Identify which cell holds the provided text, then report its (x, y) central coordinate. 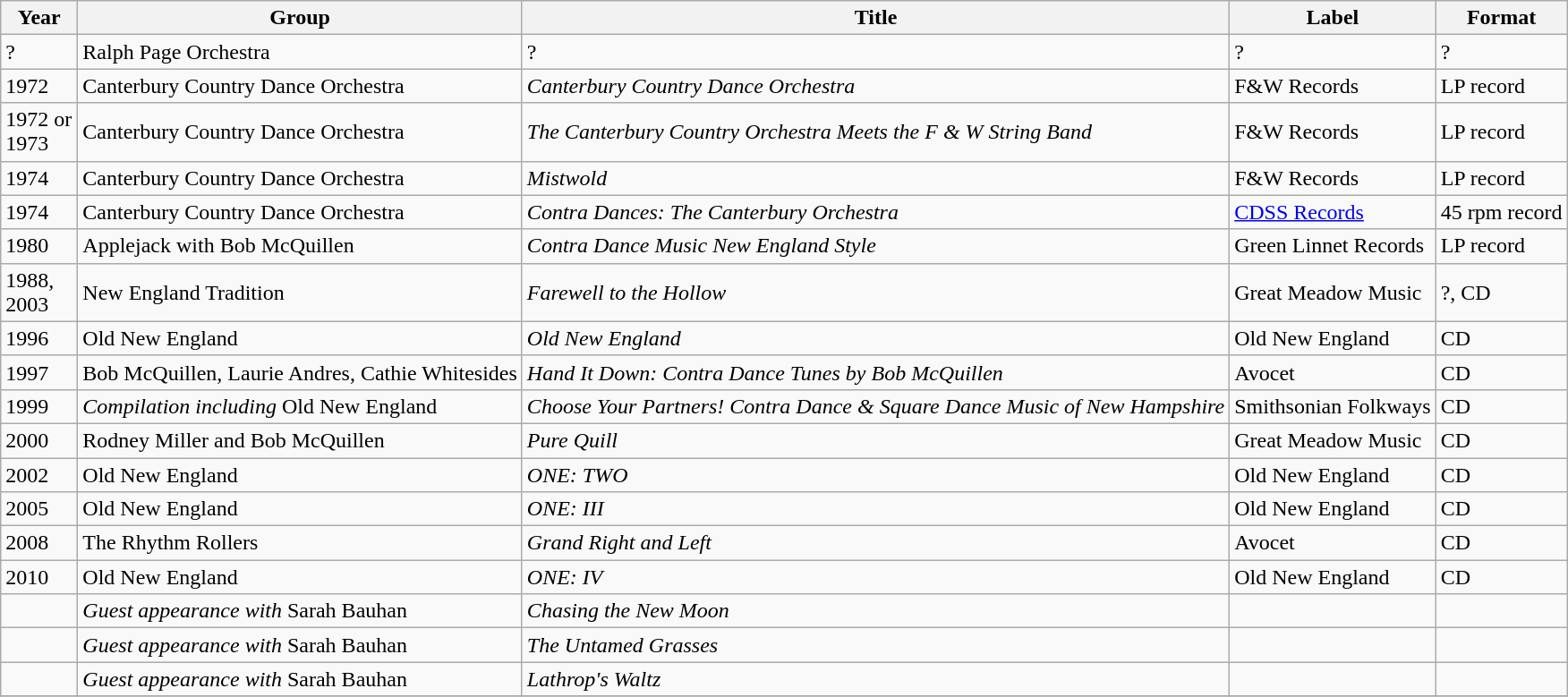
Lathrop's Waltz (875, 679)
1988, 2003 (39, 292)
New England Tradition (301, 292)
Farewell to the Hollow (875, 292)
Format (1502, 18)
2005 (39, 509)
Pure Quill (875, 440)
45 rpm record (1502, 212)
Contra Dance Music New England Style (875, 246)
CDSS Records (1333, 212)
Green Linnet Records (1333, 246)
Chasing the New Moon (875, 611)
Choose Your Partners! Contra Dance & Square Dance Music of New Hampshire (875, 406)
1980 (39, 246)
Year (39, 18)
Bob McQuillen, Laurie Andres, Cathie Whitesides (301, 372)
2000 (39, 440)
ONE: IV (875, 577)
Grand Right and Left (875, 543)
Hand It Down: Contra Dance Tunes by Bob McQuillen (875, 372)
Ralph Page Orchestra (301, 52)
ONE: III (875, 509)
Smithsonian Folkways (1333, 406)
2002 (39, 475)
1999 (39, 406)
Rodney Miller and Bob McQuillen (301, 440)
Group (301, 18)
1997 (39, 372)
2008 (39, 543)
?, CD (1502, 292)
Compilation including Old New England (301, 406)
Mistwold (875, 178)
ONE: TWO (875, 475)
Label (1333, 18)
The Rhythm Rollers (301, 543)
The Canterbury Country Orchestra Meets the F & W String Band (875, 132)
1996 (39, 338)
1972 or 1973 (39, 132)
The Untamed Grasses (875, 645)
1972 (39, 86)
Contra Dances: The Canterbury Orchestra (875, 212)
Applejack with Bob McQuillen (301, 246)
Title (875, 18)
2010 (39, 577)
